Determine the [X, Y] coordinate at the center of the cell enclosing the given text.  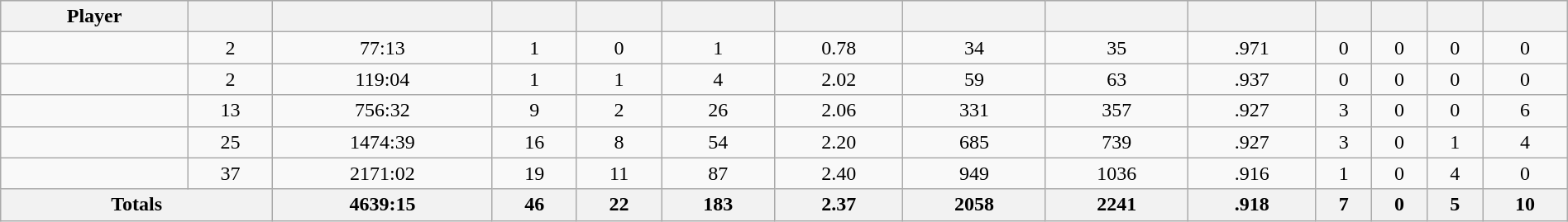
Player [94, 17]
1474:39 [383, 142]
10 [1525, 205]
119:04 [383, 79]
2.40 [839, 173]
0.78 [839, 48]
2241 [1116, 205]
2.02 [839, 79]
7 [1343, 205]
35 [1116, 48]
2.37 [839, 205]
8 [619, 142]
19 [534, 173]
6 [1525, 111]
.937 [1252, 79]
Totals [137, 205]
37 [230, 173]
2.20 [839, 142]
756:32 [383, 111]
4639:15 [383, 205]
739 [1116, 142]
11 [619, 173]
22 [619, 205]
2.06 [839, 111]
54 [718, 142]
34 [974, 48]
13 [230, 111]
16 [534, 142]
5 [1456, 205]
63 [1116, 79]
.971 [1252, 48]
331 [974, 111]
26 [718, 111]
1036 [1116, 173]
59 [974, 79]
87 [718, 173]
46 [534, 205]
949 [974, 173]
77:13 [383, 48]
.916 [1252, 173]
183 [718, 205]
25 [230, 142]
2058 [974, 205]
685 [974, 142]
2171:02 [383, 173]
.918 [1252, 205]
357 [1116, 111]
9 [534, 111]
